Scan for the cell matching the given text and deliver its [x, y] coordinate at center. 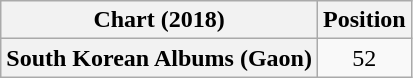
52 [364, 58]
Position [364, 20]
Chart (2018) [160, 20]
South Korean Albums (Gaon) [160, 58]
